Search for the cell housing the specified text and yield its [X, Y] center coordinate. 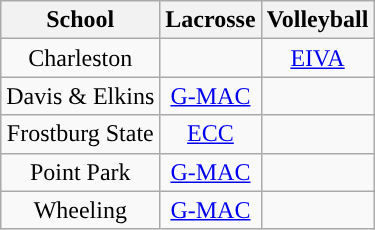
EIVA [318, 58]
Volleyball [318, 20]
ECC [210, 134]
School [80, 20]
Davis & Elkins [80, 96]
Point Park [80, 172]
Frostburg State [80, 134]
Charleston [80, 58]
Wheeling [80, 210]
Lacrosse [210, 20]
